Identify which cell holds the provided text, then report its [x, y] central coordinate. 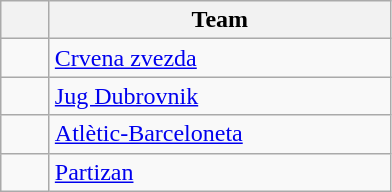
Crvena zvezda [220, 58]
Partizan [220, 172]
Jug Dubrovnik [220, 96]
Team [220, 20]
Atlètic-Barceloneta [220, 134]
